From the cell containing the given text, extract its center point as (x, y) coordinate. 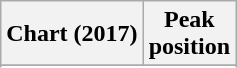
Peakposition (189, 34)
Chart (2017) (72, 34)
